Locate the cell with the specified text and output its [X, Y] center coordinate. 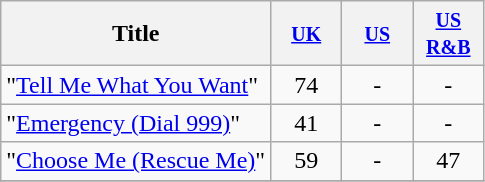
US [378, 34]
"Tell Me What You Want" [136, 85]
74 [306, 85]
47 [448, 161]
"Emergency (Dial 999)" [136, 123]
UK [306, 34]
59 [306, 161]
"Choose Me (Rescue Me)" [136, 161]
41 [306, 123]
Title [136, 34]
USR&B [448, 34]
